Extract the (x, y) coordinate from the center of the cell holding the provided text.  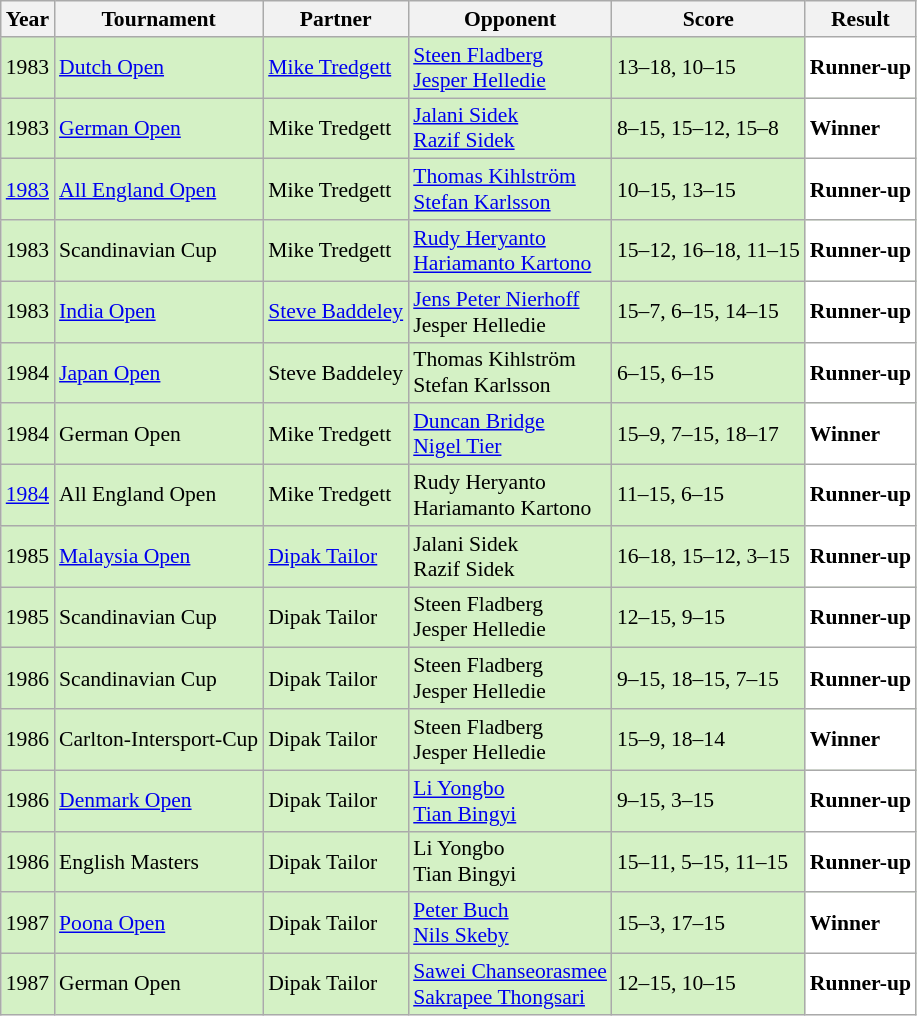
12–15, 10–15 (708, 984)
Result (860, 19)
9–15, 3–15 (708, 800)
10–15, 13–15 (708, 190)
India Open (158, 312)
Duncan Bridge Nigel Tier (510, 434)
Partner (336, 19)
15–7, 6–15, 14–15 (708, 312)
8–15, 15–12, 15–8 (708, 128)
Peter Buch Nils Skeby (510, 924)
Tournament (158, 19)
15–9, 7–15, 18–17 (708, 434)
12–15, 9–15 (708, 618)
15–12, 16–18, 11–15 (708, 250)
Malaysia Open (158, 556)
Jens Peter Nierhoff Jesper Helledie (510, 312)
Year (28, 19)
Dutch Open (158, 68)
English Masters (158, 862)
Score (708, 19)
Sawei Chanseorasmee Sakrapee Thongsari (510, 984)
13–18, 10–15 (708, 68)
Opponent (510, 19)
Japan Open (158, 372)
Poona Open (158, 924)
11–15, 6–15 (708, 496)
16–18, 15–12, 3–15 (708, 556)
15–9, 18–14 (708, 740)
15–11, 5–15, 11–15 (708, 862)
9–15, 18–15, 7–15 (708, 678)
Denmark Open (158, 800)
Carlton-Intersport-Cup (158, 740)
15–3, 17–15 (708, 924)
6–15, 6–15 (708, 372)
